Extract the (X, Y) coordinate from the center of the cell holding the provided text.  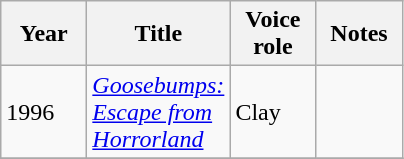
Clay (273, 112)
Notes (359, 34)
Year (44, 34)
Title (158, 34)
Voice role (273, 34)
1996 (44, 112)
Goosebumps: Escape from Horrorland (158, 112)
